For the text-containing cell, return its midpoint in [x, y] coordinate format. 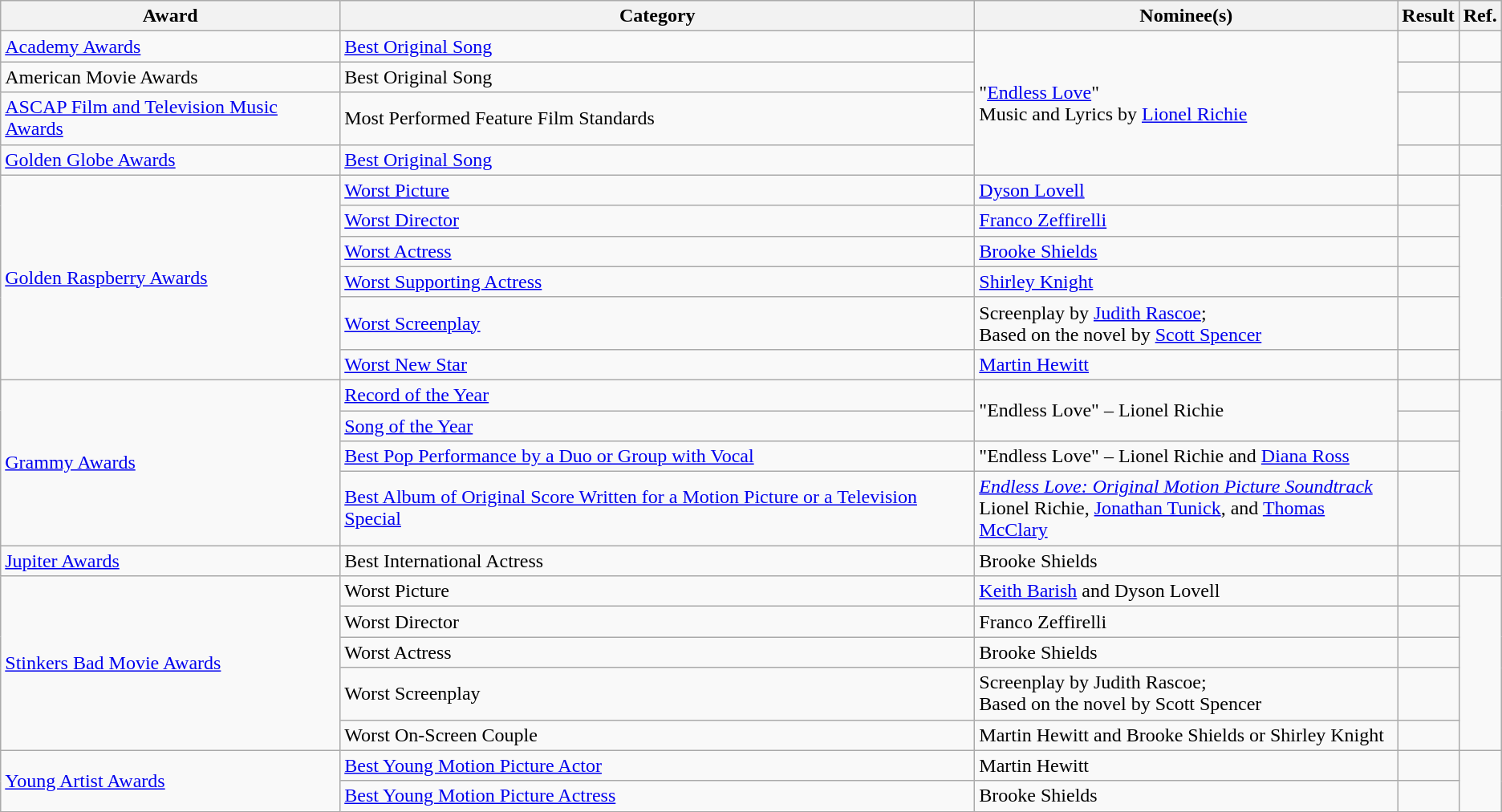
Endless Love: Original Motion Picture Soundtrack Lionel Richie, Jonathan Tunick, and Thomas McClary [1186, 509]
Song of the Year [658, 426]
Result [1428, 16]
Ref. [1480, 16]
Best International Actress [658, 561]
ASCAP Film and Television Music Awards [170, 119]
"Endless Love" Music and Lyrics by Lionel Richie [1186, 103]
Martin Hewitt and Brooke Shields or Shirley Knight [1186, 735]
Worst New Star [658, 364]
Worst On-Screen Couple [658, 735]
Keith Barish and Dyson Lovell [1186, 591]
Best Young Motion Picture Actress [658, 796]
Grammy Awards [170, 462]
American Movie Awards [170, 77]
Best Pop Performance by a Duo or Group with Vocal [658, 457]
Golden Globe Awards [170, 160]
Young Artist Awards [170, 781]
Best Album of Original Score Written for a Motion Picture or a Television Special [658, 509]
Best Young Motion Picture Actor [658, 765]
Golden Raspberry Awards [170, 278]
Shirley Knight [1186, 282]
Academy Awards [170, 47]
Worst Supporting Actress [658, 282]
Category [658, 16]
Nominee(s) [1186, 16]
"Endless Love" – Lionel Richie [1186, 410]
Dyson Lovell [1186, 190]
Jupiter Awards [170, 561]
Most Performed Feature Film Standards [658, 119]
Stinkers Bad Movie Awards [170, 663]
"Endless Love" – Lionel Richie and Diana Ross [1186, 457]
Award [170, 16]
Record of the Year [658, 395]
